Return (x, y) of the center of cell containing provided text 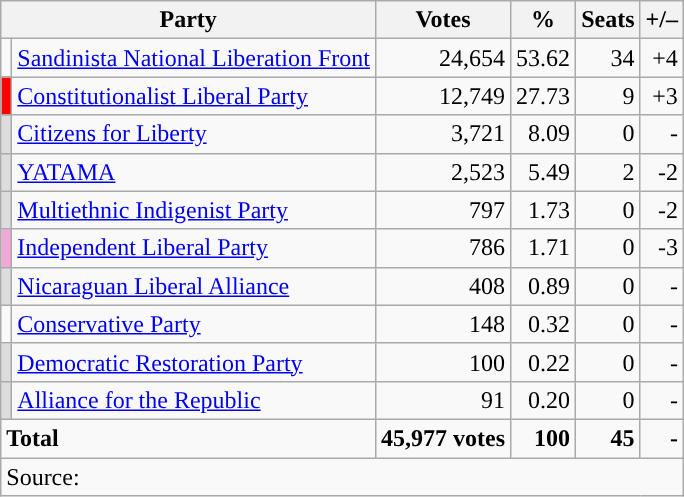
Party (188, 20)
148 (442, 324)
5.49 (544, 172)
9 (608, 96)
0.22 (544, 362)
Constitutionalist Liberal Party (194, 96)
-3 (662, 248)
27.73 (544, 96)
Seats (608, 20)
2 (608, 172)
Multiethnic Indigenist Party (194, 210)
8.09 (544, 134)
12,749 (442, 96)
+3 (662, 96)
Alliance for the Republic (194, 400)
Conservative Party (194, 324)
Source: (342, 477)
408 (442, 286)
53.62 (544, 58)
2,523 (442, 172)
0.32 (544, 324)
Democratic Restoration Party (194, 362)
45,977 votes (442, 438)
Sandinista National Liberation Front (194, 58)
24,654 (442, 58)
45 (608, 438)
Total (188, 438)
1.73 (544, 210)
91 (442, 400)
% (544, 20)
34 (608, 58)
Nicaraguan Liberal Alliance (194, 286)
Citizens for Liberty (194, 134)
Votes (442, 20)
1.71 (544, 248)
+/– (662, 20)
3,721 (442, 134)
0.89 (544, 286)
+4 (662, 58)
YATAMA (194, 172)
797 (442, 210)
0.20 (544, 400)
786 (442, 248)
Independent Liberal Party (194, 248)
